Identify which cell holds the provided text, then report its (x, y) central coordinate. 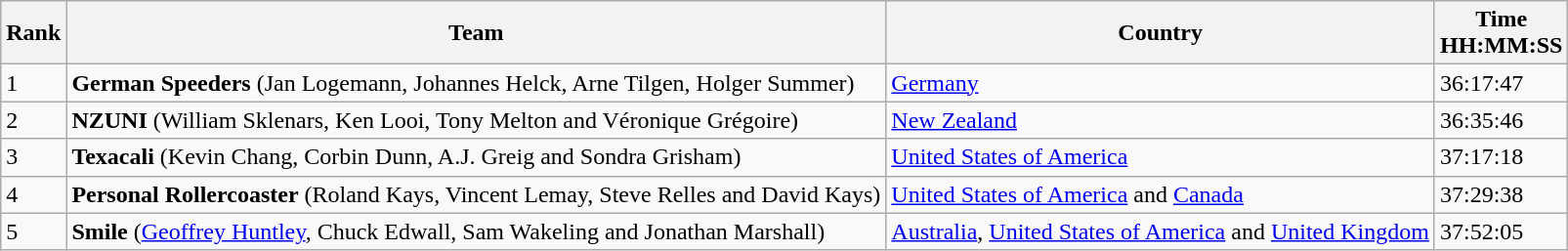
1 (33, 83)
Germany (1161, 83)
Australia, United States of America and United Kingdom (1161, 231)
37:29:38 (1501, 194)
Team (477, 33)
37:52:05 (1501, 231)
5 (33, 231)
Rank (33, 33)
New Zealand (1161, 120)
37:17:18 (1501, 157)
Personal Rollercoaster (Roland Kays, Vincent Lemay, Steve Relles and David Kays) (477, 194)
TimeHH:MM:SS (1501, 33)
4 (33, 194)
German Speeders (Jan Logemann, Johannes Helck, Arne Tilgen, Holger Summer) (477, 83)
Country (1161, 33)
2 (33, 120)
NZUNI (William Sklenars, Ken Looi, Tony Melton and Véronique Grégoire) (477, 120)
3 (33, 157)
36:35:46 (1501, 120)
United States of America (1161, 157)
36:17:47 (1501, 83)
United States of America and Canada (1161, 194)
Smile (Geoffrey Huntley, Chuck Edwall, Sam Wakeling and Jonathan Marshall) (477, 231)
Texacali (Kevin Chang, Corbin Dunn, A.J. Greig and Sondra Grisham) (477, 157)
